For the text-containing cell, return its midpoint in (X, Y) coordinate format. 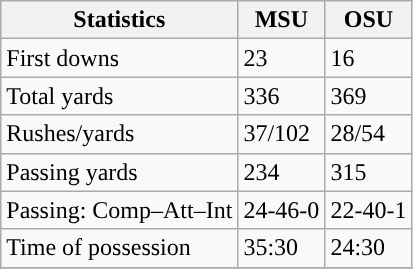
28/54 (368, 134)
First downs (120, 58)
336 (282, 96)
35:30 (282, 248)
24-46-0 (282, 210)
Passing yards (120, 172)
315 (368, 172)
OSU (368, 20)
23 (282, 58)
MSU (282, 20)
37/102 (282, 134)
369 (368, 96)
Passing: Comp–Att–Int (120, 210)
22-40-1 (368, 210)
24:30 (368, 248)
Rushes/yards (120, 134)
Statistics (120, 20)
Time of possession (120, 248)
16 (368, 58)
Total yards (120, 96)
234 (282, 172)
